Locate the cell with the specified text and output its [x, y] center coordinate. 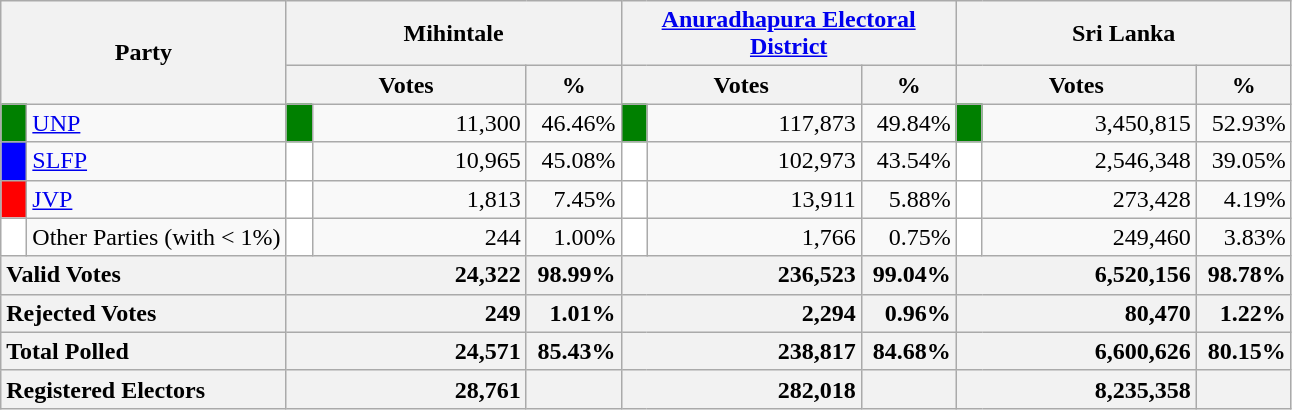
80,470 [1076, 313]
1.22% [1244, 313]
6,600,626 [1076, 351]
6,520,156 [1076, 275]
249,460 [1089, 237]
Registered Electors [144, 389]
102,973 [754, 161]
98.99% [574, 275]
117,873 [754, 123]
13,911 [754, 199]
0.75% [908, 237]
Valid Votes [144, 275]
52.93% [1244, 123]
Other Parties (with < 1%) [156, 237]
1,766 [754, 237]
244 [419, 237]
238,817 [741, 351]
39.05% [1244, 161]
4.19% [1244, 199]
273,428 [1089, 199]
1,813 [419, 199]
46.46% [574, 123]
JVP [156, 199]
3.83% [1244, 237]
5.88% [908, 199]
249 [406, 313]
43.54% [908, 161]
Anuradhapura Electoral District [788, 34]
28,761 [406, 389]
Mihintale [454, 34]
236,523 [741, 275]
Sri Lanka [1124, 34]
80.15% [1244, 351]
84.68% [908, 351]
Party [144, 52]
Rejected Votes [144, 313]
99.04% [908, 275]
2,546,348 [1089, 161]
7.45% [574, 199]
UNP [156, 123]
11,300 [419, 123]
45.08% [574, 161]
0.96% [908, 313]
282,018 [741, 389]
SLFP [156, 161]
1.01% [574, 313]
24,322 [406, 275]
3,450,815 [1089, 123]
24,571 [406, 351]
98.78% [1244, 275]
49.84% [908, 123]
85.43% [574, 351]
1.00% [574, 237]
10,965 [419, 161]
Total Polled [144, 351]
8,235,358 [1076, 389]
2,294 [741, 313]
